Capture the cell that displays the provided text and extract its [x, y] central coordinate. 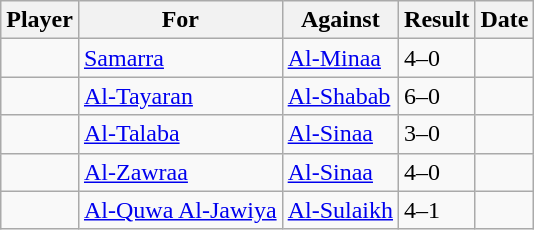
Al-Sulaikh [340, 210]
Al-Quwa Al-Jawiya [180, 210]
Result [437, 20]
3–0 [437, 134]
Al-Shabab [340, 96]
Date [504, 20]
Against [340, 20]
Player [40, 20]
Al-Minaa [340, 58]
6–0 [437, 96]
For [180, 20]
Samarra [180, 58]
4–1 [437, 210]
Al-Zawraa [180, 172]
Al-Tayaran [180, 96]
Al-Talaba [180, 134]
